Find where the given text appears and provide that cell's center as (X, Y) coordinate. 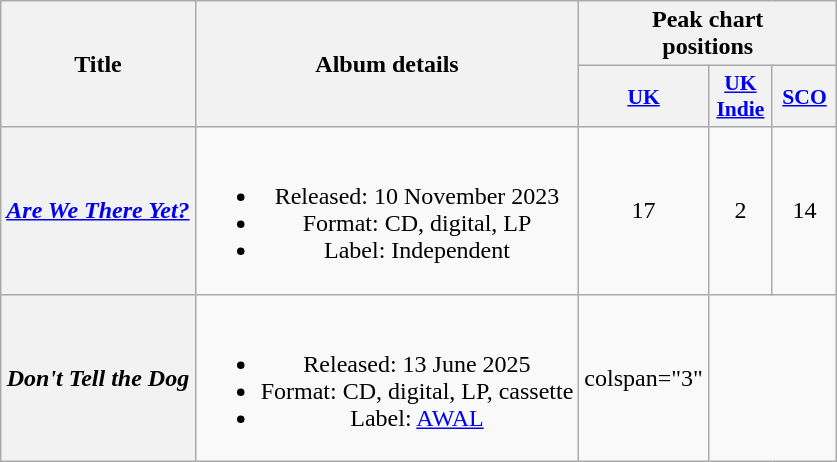
Released: 10 November 2023Format: CD, digital, LPLabel: Independent (387, 210)
2 (740, 210)
UK (644, 96)
14 (804, 210)
colspan="3" (644, 378)
Are We There Yet? (98, 210)
Album details (387, 64)
Released: 13 June 2025Format: CD, digital, LP, cassetteLabel: AWAL (387, 378)
UK Indie (740, 96)
SCO (804, 96)
17 (644, 210)
Title (98, 64)
Peak chartpositions (708, 34)
Don't Tell the Dog (98, 378)
